Pinpoint the cell where the given text exists, returning its [X, Y] midpoint coordinate. 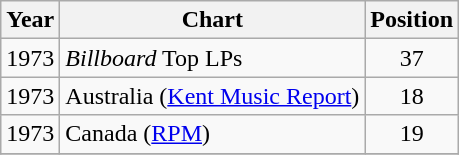
Year [30, 20]
Australia (Kent Music Report) [212, 96]
Position [412, 20]
19 [412, 134]
37 [412, 58]
Chart [212, 20]
Canada (RPM) [212, 134]
18 [412, 96]
Billboard Top LPs [212, 58]
